Provide the [X, Y] coordinate of the cell's center where the given text is located.  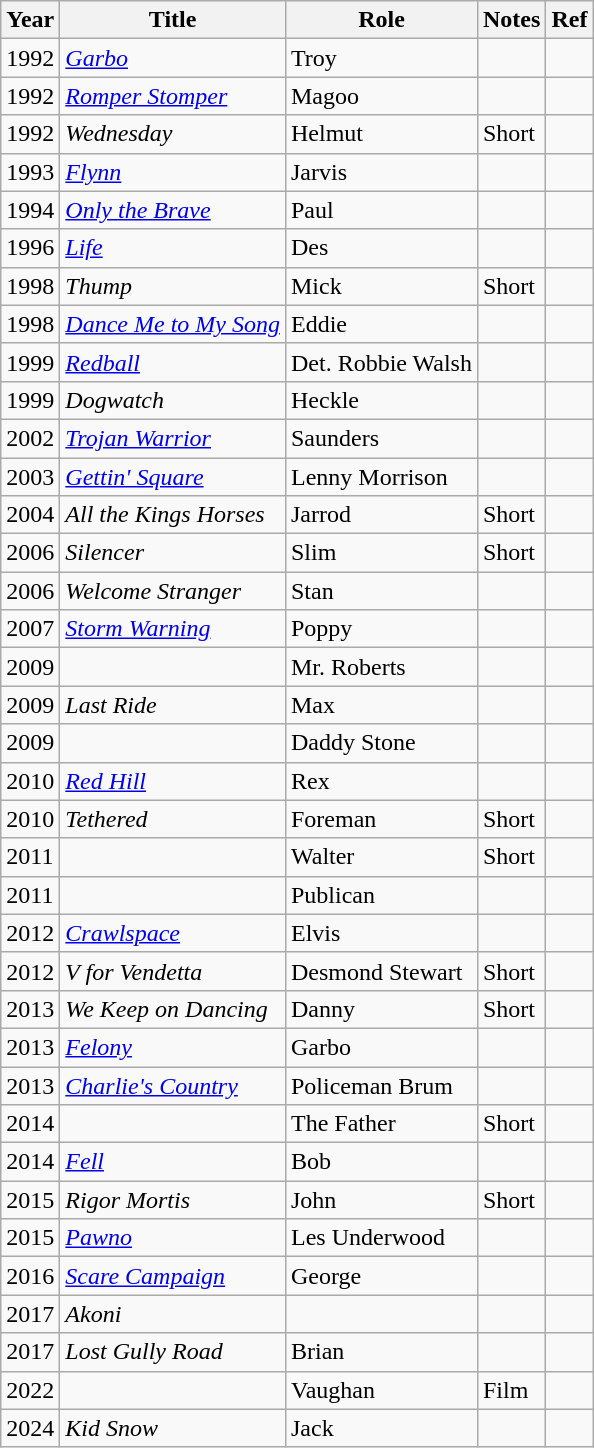
Desmond Stewart [381, 971]
Dogwatch [173, 400]
Brian [381, 1352]
Felony [173, 1047]
Pawno [173, 1238]
Scare Campaign [173, 1276]
Daddy Stone [381, 743]
Danny [381, 1009]
V for Vendetta [173, 971]
2004 [30, 515]
Storm Warning [173, 629]
Year [30, 20]
Bob [381, 1162]
Paul [381, 210]
The Father [381, 1124]
Mr. Roberts [381, 667]
Akoni [173, 1314]
Title [173, 20]
Saunders [381, 438]
1993 [30, 172]
Max [381, 705]
Lost Gully Road [173, 1352]
Policeman Brum [381, 1085]
Lenny Morrison [381, 477]
2024 [30, 1428]
Slim [381, 553]
Romper Stomper [173, 96]
Red Hill [173, 781]
Only the Brave [173, 210]
Elvis [381, 933]
2002 [30, 438]
Rigor Mortis [173, 1200]
Stan [381, 591]
Gettin' Square [173, 477]
Thump [173, 286]
Life [173, 248]
Ref [570, 20]
Rex [381, 781]
Tethered [173, 819]
Magoo [381, 96]
Kid Snow [173, 1428]
2007 [30, 629]
Notes [511, 20]
We Keep on Dancing [173, 1009]
Flynn [173, 172]
Publican [381, 895]
2016 [30, 1276]
Det. Robbie Walsh [381, 362]
Film [511, 1390]
Les Underwood [381, 1238]
Mick [381, 286]
Walter [381, 857]
Welcome Stranger [173, 591]
Troy [381, 58]
Wednesday [173, 134]
Charlie's Country [173, 1085]
Crawlspace [173, 933]
Jarvis [381, 172]
Fell [173, 1162]
Helmut [381, 134]
2003 [30, 477]
All the Kings Horses [173, 515]
Last Ride [173, 705]
2022 [30, 1390]
Heckle [381, 400]
Des [381, 248]
Trojan Warrior [173, 438]
Eddie [381, 324]
Role [381, 20]
1994 [30, 210]
Redball [173, 362]
Poppy [381, 629]
Jack [381, 1428]
Dance Me to My Song [173, 324]
Vaughan [381, 1390]
Foreman [381, 819]
1996 [30, 248]
Jarrod [381, 515]
John [381, 1200]
Silencer [173, 553]
George [381, 1276]
